Provide the (x, y) coordinate of the cell's center where the given text is located.  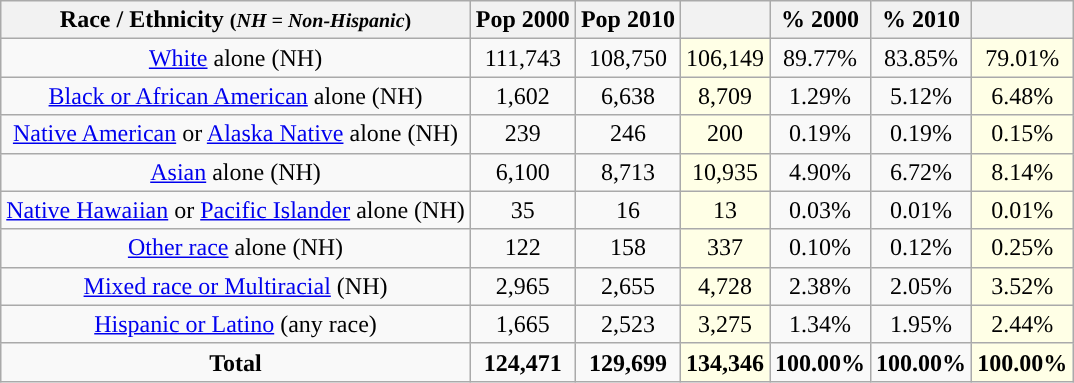
129,699 (628, 362)
Mixed race or Multiracial (NH) (236, 286)
35 (522, 210)
122 (522, 248)
2.05% (922, 286)
83.85% (922, 58)
Other race alone (NH) (236, 248)
2,655 (628, 286)
1,602 (522, 96)
0.10% (820, 248)
13 (724, 210)
Pop 2000 (522, 20)
124,471 (522, 362)
10,935 (724, 172)
246 (628, 134)
2,965 (522, 286)
4,728 (724, 286)
Black or African American alone (NH) (236, 96)
Total (236, 362)
2.44% (1022, 324)
134,346 (724, 362)
6,100 (522, 172)
0.12% (922, 248)
3,275 (724, 324)
79.01% (1022, 58)
6.48% (1022, 96)
111,743 (522, 58)
Pop 2010 (628, 20)
106,149 (724, 58)
89.77% (820, 58)
16 (628, 210)
4.90% (820, 172)
239 (522, 134)
Native American or Alaska Native alone (NH) (236, 134)
200 (724, 134)
Race / Ethnicity (NH = Non-Hispanic) (236, 20)
% 2010 (922, 20)
Hispanic or Latino (any race) (236, 324)
6.72% (922, 172)
0.15% (1022, 134)
White alone (NH) (236, 58)
6,638 (628, 96)
8,709 (724, 96)
108,750 (628, 58)
Asian alone (NH) (236, 172)
1.29% (820, 96)
1.34% (820, 324)
0.25% (1022, 248)
2.38% (820, 286)
3.52% (1022, 286)
337 (724, 248)
8,713 (628, 172)
5.12% (922, 96)
% 2000 (820, 20)
0.03% (820, 210)
1,665 (522, 324)
158 (628, 248)
8.14% (1022, 172)
2,523 (628, 324)
Native Hawaiian or Pacific Islander alone (NH) (236, 210)
1.95% (922, 324)
